From the cell containing the given text, extract its center point as (x, y) coordinate. 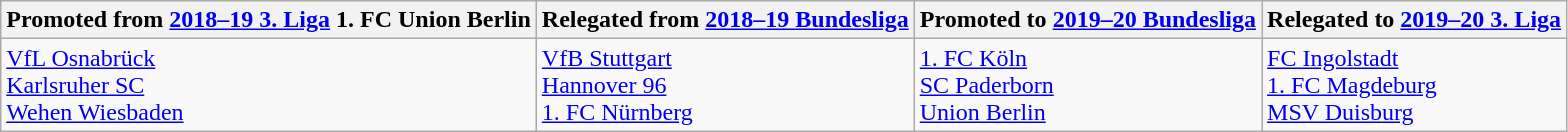
Relegated from 2018–19 Bundesliga (725, 20)
FC Ingolstadt1. FC MagdeburgMSV Duisburg (1414, 85)
Promoted to 2019–20 Bundesliga (1088, 20)
VfL OsnabrückKarlsruher SCWehen Wiesbaden (269, 85)
Relegated to 2019–20 3. Liga (1414, 20)
Promoted from 2018–19 3. Liga 1. FC Union Berlin (269, 20)
VfB StuttgartHannover 961. FC Nürnberg (725, 85)
1. FC KölnSC PaderbornUnion Berlin (1088, 85)
